From the cell containing the given text, extract its center point as [X, Y] coordinate. 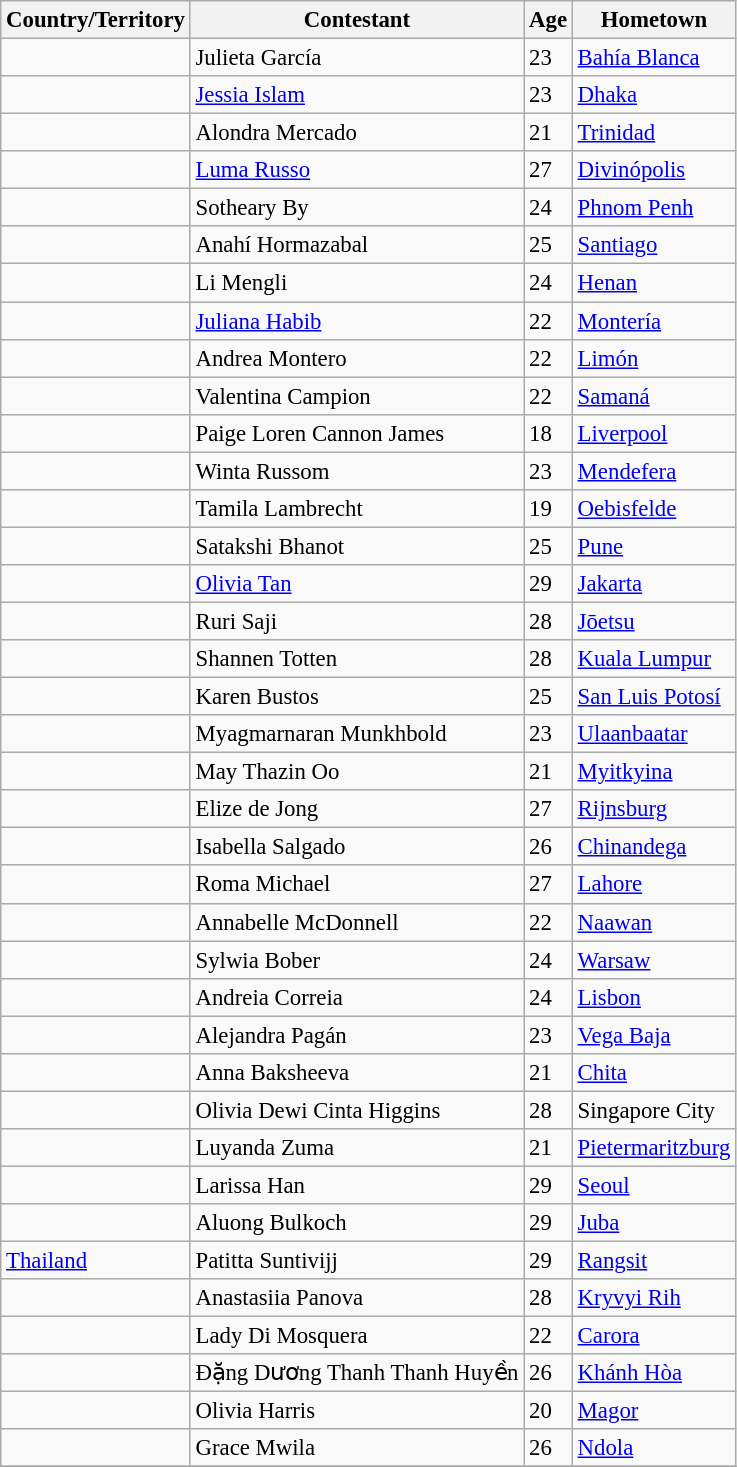
Larissa Han [357, 1185]
Aluong Bulkoch [357, 1223]
Khánh Hòa [654, 1373]
Thailand [96, 1261]
Samaná [654, 396]
Patitta Suntivijj [357, 1261]
Liverpool [654, 433]
Juliana Habib [357, 321]
Alejandra Pagán [357, 1035]
Chita [654, 1073]
Anna Baksheeva [357, 1073]
Contestant [357, 20]
Olivia Tan [357, 584]
Shannen Totten [357, 659]
Lisbon [654, 997]
Li Mengli [357, 283]
Singapore City [654, 1110]
Magor [654, 1411]
20 [548, 1411]
Juba [654, 1223]
Vega Baja [654, 1035]
Olivia Harris [357, 1411]
Valentina Campion [357, 396]
Limón [654, 358]
Satakshi Bhanot [357, 546]
Sylwia Bober [357, 960]
Olivia Dewi Cinta Higgins [357, 1110]
Luma Russo [357, 170]
Karen Bustos [357, 697]
Trinidad [654, 133]
Luyanda Zuma [357, 1148]
Kuala Lumpur [654, 659]
Hometown [654, 20]
Henan [654, 283]
Bahía Blanca [654, 58]
19 [548, 509]
Myagmarnaran Munkhbold [357, 734]
Andrea Montero [357, 358]
Santiago [654, 245]
Dhaka [654, 95]
Kryvyi Rih [654, 1298]
18 [548, 433]
Anastasiia Panova [357, 1298]
Naawan [654, 922]
Jakarta [654, 584]
Myitkyina [654, 772]
Đặng Dương Thanh Thanh Huyền [357, 1373]
Lahore [654, 885]
Anahí Hormazabal [357, 245]
Lady Di Mosquera [357, 1336]
Andreia Correia [357, 997]
Isabella Salgado [357, 847]
Paige Loren Cannon James [357, 433]
Ulaanbaatar [654, 734]
Alondra Mercado [357, 133]
Country/Territory [96, 20]
Annabelle McDonnell [357, 922]
Roma Michael [357, 885]
Julieta García [357, 58]
Divinópolis [654, 170]
Jessia Islam [357, 95]
May Thazin Oo [357, 772]
Age [548, 20]
Carora [654, 1336]
Phnom Penh [654, 208]
Montería [654, 321]
Sotheary By [357, 208]
Winta Russom [357, 471]
Ruri Saji [357, 621]
Jōetsu [654, 621]
Rangsit [654, 1261]
Warsaw [654, 960]
Pietermaritzburg [654, 1148]
Elize de Jong [357, 809]
Rijnsburg [654, 809]
Chinandega [654, 847]
Oebisfelde [654, 509]
Tamila Lambrecht [357, 509]
Mendefera [654, 471]
Pune [654, 546]
San Luis Potosí [654, 697]
Seoul [654, 1185]
